Identify which cell holds the provided text, then report its [X, Y] central coordinate. 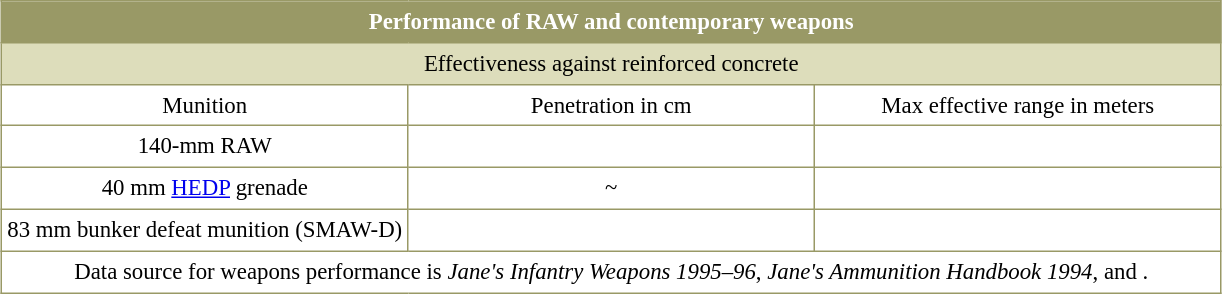
140-mm RAW [205, 147]
Effectiveness against reinforced concrete [612, 63]
Munition [205, 105]
~ [611, 189]
Penetration in cm [611, 105]
40 mm HEDP grenade [205, 189]
83 mm bunker defeat munition (SMAW-D) [205, 230]
Max effective range in meters [1017, 105]
Data source for weapons performance is Jane's Infantry Weapons 1995–96, Jane's Ammunition Handbook 1994, and . [612, 272]
Performance of RAW and contemporary weapons [612, 22]
